Scan for the cell matching the given text and deliver its [x, y] coordinate at center. 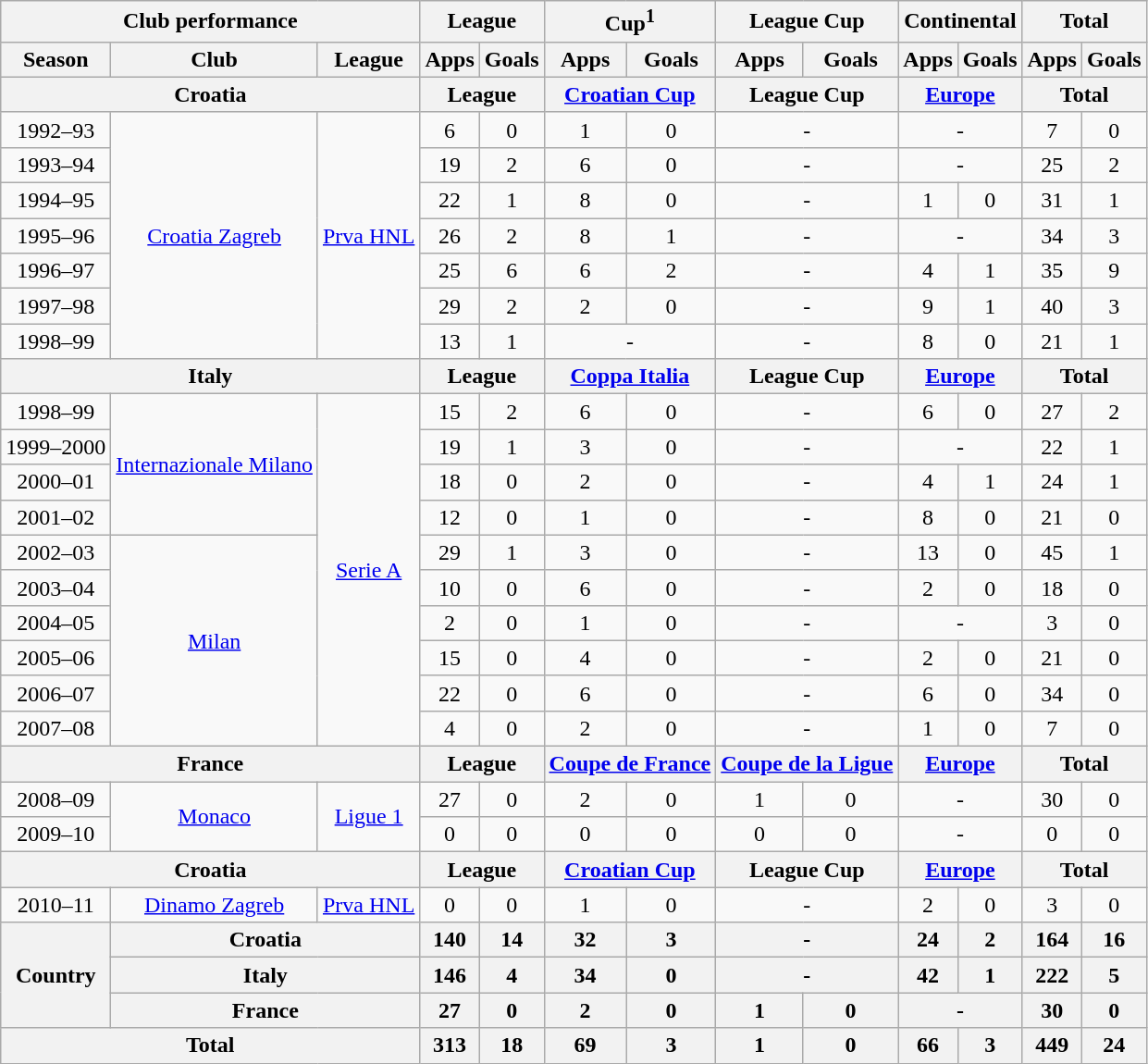
1993–94 [56, 165]
164 [1052, 940]
449 [1052, 1045]
32 [585, 940]
12 [450, 517]
140 [450, 940]
Monaco [215, 817]
Internazionale Milano [215, 464]
10 [450, 588]
2001–02 [56, 517]
2006–07 [56, 693]
Serie A [368, 570]
2009–10 [56, 835]
2004–05 [56, 623]
2005–06 [56, 658]
35 [1052, 271]
2007–08 [56, 728]
Club performance [211, 22]
1999–2000 [56, 447]
31 [1052, 201]
2008–09 [56, 799]
16 [1114, 940]
Coupe de la Ligue [807, 764]
69 [585, 1045]
Continental [960, 22]
Country [56, 975]
2003–04 [56, 588]
66 [928, 1045]
222 [1052, 975]
14 [512, 940]
Croatia Zagreb [215, 235]
Dinamo Zagreb [215, 905]
1997–98 [56, 306]
Milan [215, 640]
2010–11 [56, 905]
2002–03 [56, 552]
Season [56, 59]
Coppa Italia [630, 377]
146 [450, 975]
Club [215, 59]
5 [1114, 975]
1996–97 [56, 271]
42 [928, 975]
Ligue 1 [368, 817]
Coupe de France [630, 764]
40 [1052, 306]
Cup1 [630, 22]
1994–95 [56, 201]
313 [450, 1045]
26 [450, 236]
1995–96 [56, 236]
2000–01 [56, 482]
1992–93 [56, 130]
45 [1052, 552]
